Scan for the cell matching the given text and deliver its [X, Y] coordinate at center. 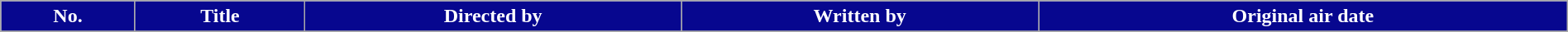
Title [220, 16]
No. [68, 16]
Directed by [493, 16]
Written by [860, 16]
Original air date [1303, 16]
